Extract the [X, Y] coordinate from the center of the cell holding the provided text.  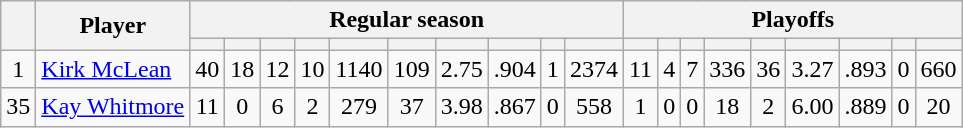
3.98 [462, 107]
Regular season [407, 20]
4 [670, 69]
558 [594, 107]
6.00 [812, 107]
109 [412, 69]
20 [938, 107]
12 [278, 69]
7 [692, 69]
.904 [514, 69]
.893 [866, 69]
3.27 [812, 69]
2.75 [462, 69]
279 [359, 107]
Kirk McLean [113, 69]
35 [18, 107]
10 [312, 69]
Player [113, 26]
Kay Whitmore [113, 107]
37 [412, 107]
660 [938, 69]
36 [768, 69]
6 [278, 107]
2374 [594, 69]
.889 [866, 107]
Playoffs [792, 20]
40 [208, 69]
336 [728, 69]
.867 [514, 107]
1140 [359, 69]
